Search for the cell housing the specified text and yield its (x, y) center coordinate. 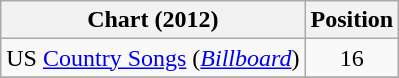
US Country Songs (Billboard) (153, 58)
16 (352, 58)
Position (352, 20)
Chart (2012) (153, 20)
